Return [x, y] of the center of cell containing provided text 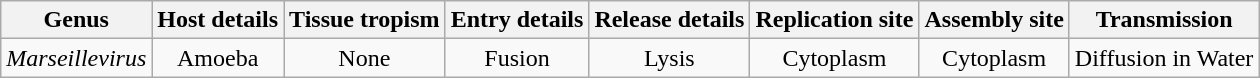
Lysis [670, 58]
Fusion [517, 58]
Amoeba [218, 58]
Transmission [1164, 20]
Release details [670, 20]
Assembly site [994, 20]
Tissue tropism [365, 20]
Host details [218, 20]
Genus [76, 20]
Entry details [517, 20]
Marseillevirus [76, 58]
Replication site [834, 20]
Diffusion in Water [1164, 58]
None [365, 58]
